Pinpoint the cell where the given text exists, returning its (x, y) midpoint coordinate. 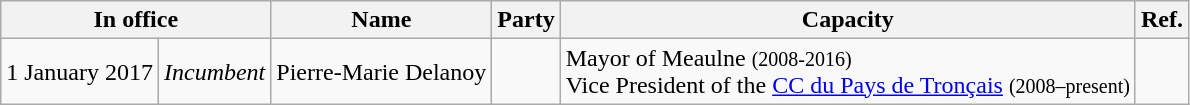
1 January 2017 (80, 72)
In office (136, 20)
Incumbent (214, 72)
Mayor of Meaulne (2008-2016)Vice President of the CC du Pays de Tronçais (2008–present) (848, 72)
Pierre-Marie Delanoy (382, 72)
Ref. (1162, 20)
Name (382, 20)
Party (526, 20)
Capacity (848, 20)
